From the cell containing the given text, extract its center point as [X, Y] coordinate. 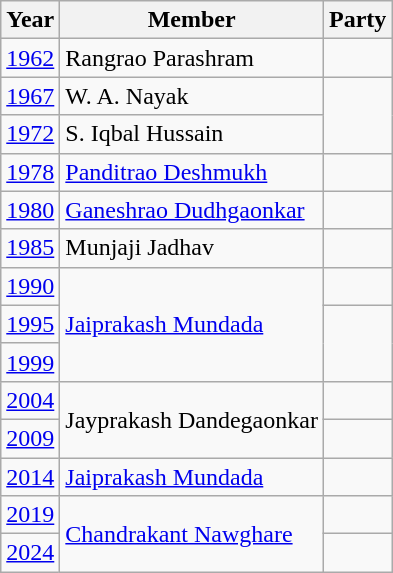
Jayprakash Dandegaonkar [192, 419]
1995 [30, 324]
Panditrao Deshmukh [192, 172]
Rangrao Parashram [192, 58]
1962 [30, 58]
1967 [30, 96]
2009 [30, 438]
1980 [30, 210]
Member [192, 20]
Ganeshrao Dudhgaonkar [192, 210]
Munjaji Jadhav [192, 248]
1978 [30, 172]
2024 [30, 553]
1972 [30, 134]
Year [30, 20]
1999 [30, 362]
S. Iqbal Hussain [192, 134]
2014 [30, 477]
2004 [30, 400]
2019 [30, 515]
1990 [30, 286]
Chandrakant Nawghare [192, 534]
Party [357, 20]
1985 [30, 248]
W. A. Nayak [192, 96]
